Pinpoint the cell where the given text exists, returning its (x, y) midpoint coordinate. 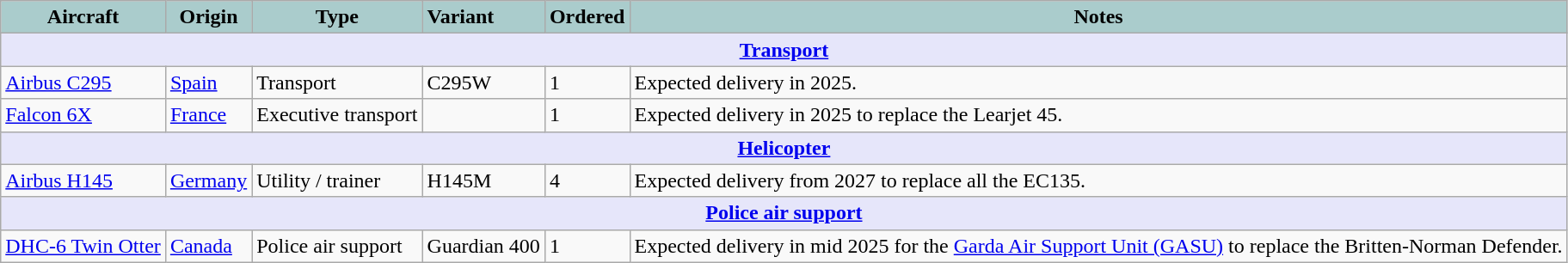
Ordered (587, 17)
Expected delivery in mid 2025 for the Garda Air Support Unit (GASU) to replace the Britten-Norman Defender. (1098, 246)
Germany (208, 180)
C295W (483, 83)
France (208, 115)
Spain (208, 83)
Notes (1098, 17)
Executive transport (337, 115)
Guardian 400 (483, 246)
Airbus C295 (83, 83)
4 (587, 180)
H145M (483, 180)
Expected delivery in 2025. (1098, 83)
Origin (208, 17)
Variant (483, 17)
Utility / trainer (337, 180)
Canada (208, 246)
Type (337, 17)
Aircraft (83, 17)
Expected delivery in 2025 to replace the Learjet 45. (1098, 115)
Airbus H145 (83, 180)
Falcon 6X (83, 115)
Expected delivery from 2027 to replace all the EC135. (1098, 180)
Helicopter (784, 148)
DHC-6 Twin Otter (83, 246)
